Find where the given text appears and provide that cell's center as [X, Y] coordinate. 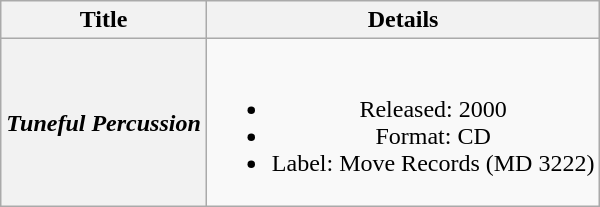
Details [403, 20]
Title [104, 20]
Released: 2000Format: CDLabel: Move Records (MD 3222) [403, 122]
Tuneful Percussion [104, 122]
